Scan for the cell matching the given text and deliver its [X, Y] coordinate at center. 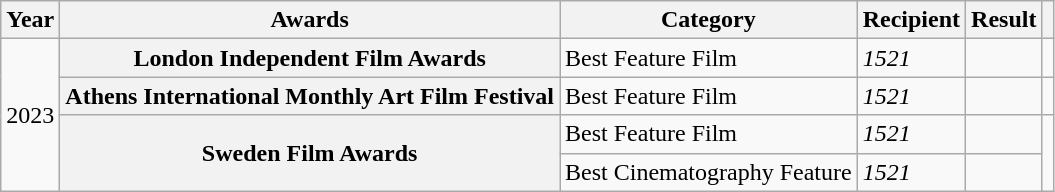
Category [709, 20]
Recipient [911, 20]
Year [30, 20]
Result [1004, 20]
2023 [30, 115]
Athens International Monthly Art Film Festival [310, 96]
London Independent Film Awards [310, 58]
Best Cinematography Feature [709, 172]
Awards [310, 20]
Sweden Film Awards [310, 153]
